Provide the [X, Y] coordinate of the cell's center where the given text is located.  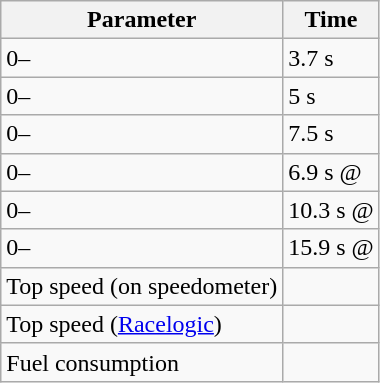
5 s [332, 96]
3.7 s [332, 58]
10.3 s @ [332, 210]
Time [332, 20]
15.9 s @ [332, 248]
Top speed (Racelogic) [142, 324]
Top speed (on speedometer) [142, 286]
6.9 s @ [332, 172]
7.5 s [332, 134]
Parameter [142, 20]
Fuel consumption [142, 362]
